Return the (X, Y) coordinate for the center point of the cell that contains the specified text.  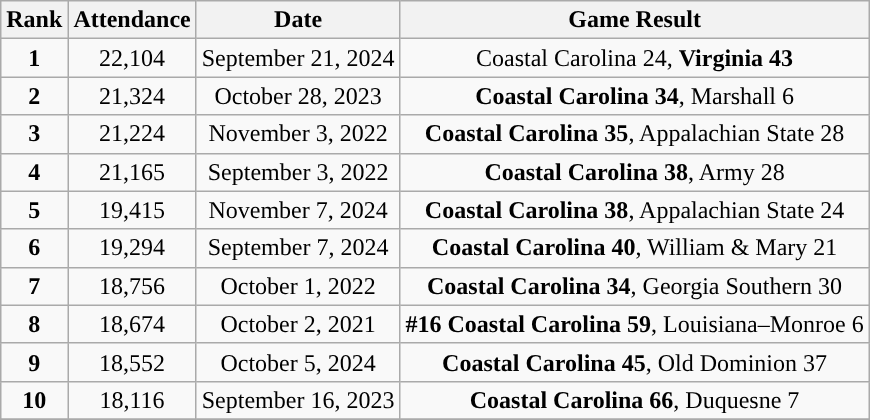
Coastal Carolina 34, Georgia Southern 30 (634, 286)
18,674 (132, 324)
21,165 (132, 172)
10 (34, 400)
October 28, 2023 (298, 96)
September 7, 2024 (298, 248)
18,756 (132, 286)
5 (34, 210)
November 3, 2022 (298, 134)
22,104 (132, 58)
September 16, 2023 (298, 400)
Coastal Carolina 38, Appalachian State 24 (634, 210)
18,116 (132, 400)
Coastal Carolina 34, Marshall 6 (634, 96)
21,324 (132, 96)
September 21, 2024 (298, 58)
Coastal Carolina 35, Appalachian State 28 (634, 134)
Game Result (634, 20)
Coastal Carolina 40, William & Mary 21 (634, 248)
18,552 (132, 362)
Rank (34, 20)
3 (34, 134)
October 5, 2024 (298, 362)
19,294 (132, 248)
#16 Coastal Carolina 59, Louisiana–Monroe 6 (634, 324)
7 (34, 286)
8 (34, 324)
21,224 (132, 134)
October 1, 2022 (298, 286)
19,415 (132, 210)
Date (298, 20)
1 (34, 58)
Coastal Carolina 66, Duquesne 7 (634, 400)
9 (34, 362)
Coastal Carolina 45, Old Dominion 37 (634, 362)
November 7, 2024 (298, 210)
October 2, 2021 (298, 324)
4 (34, 172)
Coastal Carolina 38, Army 28 (634, 172)
Coastal Carolina 24, Virginia 43 (634, 58)
Attendance (132, 20)
6 (34, 248)
September 3, 2022 (298, 172)
2 (34, 96)
